Locate the cell with the specified text and output its [X, Y] center coordinate. 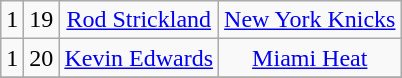
19 [42, 20]
Miami Heat [310, 58]
Kevin Edwards [139, 58]
New York Knicks [310, 20]
20 [42, 58]
Rod Strickland [139, 20]
